Find where the given text appears and provide that cell's center as [X, Y] coordinate. 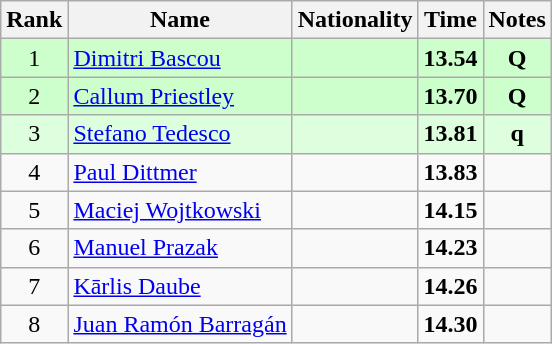
13.54 [450, 58]
Juan Ramón Barragán [180, 324]
Name [180, 20]
13.70 [450, 96]
3 [34, 134]
Time [450, 20]
6 [34, 248]
14.26 [450, 286]
7 [34, 286]
q [517, 134]
Nationality [355, 20]
14.30 [450, 324]
14.15 [450, 210]
5 [34, 210]
Rank [34, 20]
8 [34, 324]
Manuel Prazak [180, 248]
Maciej Wojtkowski [180, 210]
Callum Priestley [180, 96]
14.23 [450, 248]
13.81 [450, 134]
Notes [517, 20]
Dimitri Bascou [180, 58]
Kārlis Daube [180, 286]
Paul Dittmer [180, 172]
1 [34, 58]
4 [34, 172]
2 [34, 96]
Stefano Tedesco [180, 134]
13.83 [450, 172]
